Pinpoint the cell where the given text exists, returning its [x, y] midpoint coordinate. 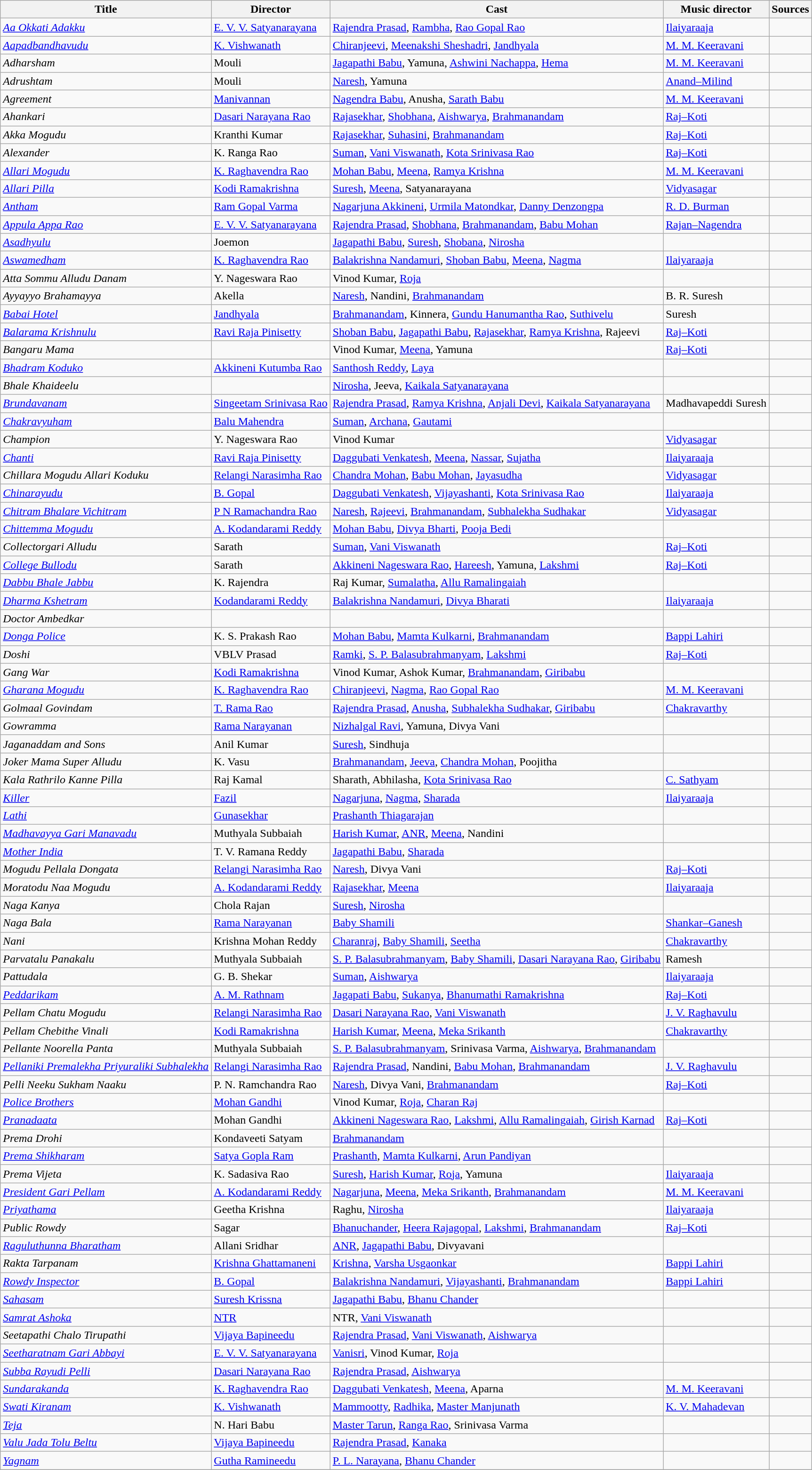
Kala Rathrilo Kanne Pilla [106, 779]
Atta Sommu Alludu Danam [106, 278]
Yagnam [106, 1461]
Suman, Archana, Gautami [497, 421]
Anand–Milind [716, 81]
College Bullodu [106, 565]
Peddarikam [106, 995]
Mammootty, Radhika, Master Manjunath [497, 1407]
Akkineni Kutumba Rao [271, 368]
Allani Sridhar [271, 1245]
Doshi [106, 654]
Aapadbandhavudu [106, 45]
Allari Pilla [106, 188]
Prema Shikharam [106, 1156]
Akkineni Nageswara Rao, Lakshmi, Allu Ramalingaiah, Girish Karnad [497, 1120]
Golmaal Govindam [106, 708]
Priyathama [106, 1210]
Nagarjuna Akkineni, Urmila Matondkar, Danny Denzongpa [497, 206]
Nagarjuna, Nagma, Sharada [497, 798]
VBLV Prasad [271, 654]
Brahmanandam [497, 1138]
Mohan Babu, Mamta Kulkarni, Brahmanandam [497, 636]
Naga Bala [106, 923]
A. M. Rathnam [271, 995]
Music director [716, 9]
Akkineni Nageswara Rao, Hareesh, Yamuna, Lakshmi [497, 565]
Antham [106, 206]
Fazil [271, 798]
Moratodu Naa Mogudu [106, 887]
Madhavayya Gari Manavadu [106, 834]
Jagapathi Babu, Bhanu Chander [497, 1299]
Adrushtam [106, 81]
Rajendra Prasad, Vani Viswanath, Aishwarya [497, 1335]
Balu Mahendra [271, 421]
Chinarayudu [106, 493]
Rajendra Prasad, Shobhana, Brahmanandam, Babu Mohan [497, 225]
Title [106, 9]
Bhale Khaideelu [106, 386]
Chakravyuham [106, 421]
Pellante Noorella Panta [106, 1048]
Doctor Ambedkar [106, 619]
Kodandarami Reddy [271, 601]
Krishna Ghattamaneni [271, 1263]
Suresh, Nirosha [497, 905]
Prema Vijeta [106, 1174]
Rajasekhar, Suhasini, Brahmanandam [497, 135]
Daggubati Venkatesh, Vijayashanti, Kota Srinivasa Rao [497, 493]
Naresh, Divya Vani [497, 869]
Chanti [106, 457]
Public Rowdy [106, 1228]
Vinod Kumar, Roja [497, 278]
Manivannan [271, 99]
K. Sadasiva Rao [271, 1174]
Daggubati Venkatesh, Meena, Aparna [497, 1389]
Pattudala [106, 977]
Santhosh Reddy, Laya [497, 368]
Vinod Kumar, Meena, Yamuna [497, 350]
Nirosha, Jeeva, Kaikala Satyanarayana [497, 386]
Nizhalgal Ravi, Yamuna, Divya Vani [497, 726]
NTR, Vani Viswanath [497, 1317]
Pellaniki Premalekha Priyuraliki Subhalekha [106, 1066]
Mohan Babu, Divya Bharti, Pooja Bedi [497, 529]
Suresh Krissna [271, 1299]
Jaganaddam and Sons [106, 744]
Akella [271, 296]
Teja [106, 1425]
Geetha Krishna [271, 1210]
Suman, Vani Viswanath [497, 547]
Krishna, Varsha Usgaonkar [497, 1263]
NTR [271, 1317]
K. V. Mahadevan [716, 1407]
Akka Mogudu [106, 135]
Rajendra Prasad, Aishwarya [497, 1371]
R. D. Burman [716, 206]
Seetapathi Chalo Tirupathi [106, 1335]
Nagendra Babu, Anusha, Sarath Babu [497, 99]
Agreement [106, 99]
N. Hari Babu [271, 1425]
Pellam Chebithe Vinali [106, 1030]
Brahmanandam, Jeeva, Chandra Mohan, Poojitha [497, 762]
Donga Police [106, 636]
Naresh, Yamuna [497, 81]
Pranadaata [106, 1120]
Gharana Mogudu [106, 690]
Shoban Babu, Jagapathi Babu, Rajasekhar, Ramya Krishna, Rajeevi [497, 332]
Valu Jada Tolu Beltu [106, 1443]
Nani [106, 941]
Mother India [106, 851]
G. B. Shekar [271, 977]
Rajendra Prasad, Ramya Krishna, Anjali Devi, Kaikala Satyanarayana [497, 403]
B. R. Suresh [716, 296]
Samrat Ashoka [106, 1317]
Balakrishna Nandamuri, Shoban Babu, Meena, Nagma [497, 260]
Aswamedham [106, 260]
C. Sathyam [716, 779]
Babai Hotel [106, 314]
Champion [106, 439]
Sources [791, 9]
S. P. Balasubrahmanyam, Srinivasa Varma, Aishwarya, Brahmanandam [497, 1048]
P N Ramachandra Rao [271, 511]
Krishna Mohan Reddy [271, 941]
K. Rajendra [271, 583]
Gang War [106, 672]
Lathi [106, 816]
K. Vasu [271, 762]
Suman, Aishwarya [497, 977]
Subba Rayudi Pelli [106, 1371]
Pelli Neeku Sukham Naaku [106, 1084]
Aa Okkati Adakku [106, 27]
Jagapathi Babu, Yamuna, Ashwini Nachappa, Hema [497, 63]
Rajasekhar, Shobhana, Aishwarya, Brahmanandam [497, 117]
Vanisri, Vinod Kumar, Roja [497, 1353]
Cast [497, 9]
Mohan Babu, Meena, Ramya Krishna [497, 170]
Dharma Kshetram [106, 601]
Charanraj, Baby Shamili, Seetha [497, 941]
Rakta Tarpanam [106, 1263]
Ram Gopal Varma [271, 206]
Harish Kumar, Meena, Meka Srikanth [497, 1030]
Rajan–Nagendra [716, 225]
P. N. Ramchandra Rao [271, 1084]
Gutha Ramineedu [271, 1461]
Harish Kumar, ANR, Meena, Nandini [497, 834]
Jandhyala [271, 314]
Dabbu Bhale Jabbu [106, 583]
Naresh, Nandini, Brahmanandam [497, 296]
Chitram Bhalare Vichitram [106, 511]
Shankar–Ganesh [716, 923]
Raj Kumar, Sumalatha, Allu Ramalingaiah [497, 583]
S. P. Balasubrahmanyam, Baby Shamili, Dasari Narayana Rao, Giribabu [497, 959]
Kranthi Kumar [271, 135]
Kondaveeti Satyam [271, 1138]
Joemon [271, 242]
Naresh, Rajeevi, Brahmanandam, Subhalekha Sudhakar [497, 511]
Ayyayyo Brahamayya [106, 296]
Asadhyulu [106, 242]
Gunasekhar [271, 816]
Jagapati Babu, Sukanya, Bhanumathi Ramakrishna [497, 995]
Bangaru Mama [106, 350]
Chiranjeevi, Nagma, Rao Gopal Rao [497, 690]
Nagarjuna, Meena, Meka Srikanth, Brahmanandam [497, 1192]
Gowramma [106, 726]
Collectorgari Alludu [106, 547]
Bhanuchander, Heera Rajagopal, Lakshmi, Brahmanandam [497, 1228]
Seetharatnam Gari Abbayi [106, 1353]
Pellam Chatu Mogudu [106, 1012]
Police Brothers [106, 1102]
Balakrishna Nandamuri, Divya Bharati [497, 601]
Adharsham [106, 63]
Ramki, S. P. Balasubrahmanyam, Lakshmi [497, 654]
Sundarakanda [106, 1389]
Chillara Mogudu Allari Koduku [106, 475]
Vinod Kumar [497, 439]
Naga Kanya [106, 905]
Rajendra Prasad, Nandini, Babu Mohan, Brahmanandam [497, 1066]
Satya Gopla Ram [271, 1156]
Prashanth, Mamta Kulkarni, Arun Pandiyan [497, 1156]
Sharath, Abhilasha, Kota Srinivasa Rao [497, 779]
Allari Mogudu [106, 170]
Alexander [106, 153]
Rajendra Prasad, Anusha, Subhalekha Sudhakar, Giribabu [497, 708]
Suman, Vani Viswanath, Kota Srinivasa Rao [497, 153]
Dasari Narayana Rao, Vani Viswanath [497, 1012]
Singeetam Srinivasa Rao [271, 403]
Rajendra Prasad, Kanaka [497, 1443]
Chandra Mohan, Babu Mohan, Jayasudha [497, 475]
Balarama Krishnulu [106, 332]
ANR, Jagapathi Babu, Divyavani [497, 1245]
Suresh [716, 314]
Mogudu Pellala Dongata [106, 869]
Rajendra Prasad, Rambha, Rao Gopal Rao [497, 27]
Chiranjeevi, Meenakshi Sheshadri, Jandhyala [497, 45]
Rowdy Inspector [106, 1281]
K. Ranga Rao [271, 153]
Parvatalu Panakalu [106, 959]
Chittemma Mogudu [106, 529]
Prema Drohi [106, 1138]
Jagapathi Babu, Suresh, Shobana, Nirosha [497, 242]
Balakrishna Nandamuri, Vijayashanti, Brahmanandam [497, 1281]
Raj Kamal [271, 779]
Brundavanam [106, 403]
Killer [106, 798]
Suresh, Meena, Satyanarayana [497, 188]
Madhavapeddi Suresh [716, 403]
Anil Kumar [271, 744]
Ramesh [716, 959]
Naresh, Divya Vani, Brahmanandam [497, 1084]
Raguluthunna Bharatham [106, 1245]
Prashanth Thiagarajan [497, 816]
Vinod Kumar, Roja, Charan Raj [497, 1102]
Director [271, 9]
Master Tarun, Ranga Rao, Srinivasa Varma [497, 1425]
Sagar [271, 1228]
Joker Mama Super Alludu [106, 762]
Raghu, Nirosha [497, 1210]
T. Rama Rao [271, 708]
P. L. Narayana, Bhanu Chander [497, 1461]
Ahankari [106, 117]
Daggubati Venkatesh, Meena, Nassar, Sujatha [497, 457]
Swati Kiranam [106, 1407]
Appula Appa Rao [106, 225]
Suresh, Sindhuja [497, 744]
Rajasekhar, Meena [497, 887]
Brahmanandam, Kinnera, Gundu Hanumantha Rao, Suthivelu [497, 314]
Baby Shamili [497, 923]
K. S. Prakash Rao [271, 636]
Vinod Kumar, Ashok Kumar, Brahmanandam, Giribabu [497, 672]
Sahasam [106, 1299]
Bhadram Koduko [106, 368]
Jagapathi Babu, Sharada [497, 851]
Chola Rajan [271, 905]
T. V. Ramana Reddy [271, 851]
Suresh, Harish Kumar, Roja, Yamuna [497, 1174]
President Gari Pellam [106, 1192]
